Output the [x, y] coordinate of the center of the cell containing the given text.  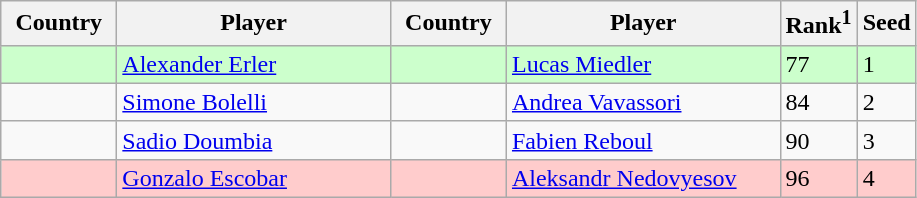
Simone Bolelli [254, 102]
96 [818, 178]
90 [818, 140]
2 [886, 102]
1 [886, 64]
77 [818, 64]
Seed [886, 24]
84 [818, 102]
Aleksandr Nedovyesov [643, 178]
Gonzalo Escobar [254, 178]
Sadio Doumbia [254, 140]
Rank1 [818, 24]
Lucas Miedler [643, 64]
Alexander Erler [254, 64]
3 [886, 140]
4 [886, 178]
Fabien Reboul [643, 140]
Andrea Vavassori [643, 102]
